Capture the cell that displays the provided text and extract its (x, y) central coordinate. 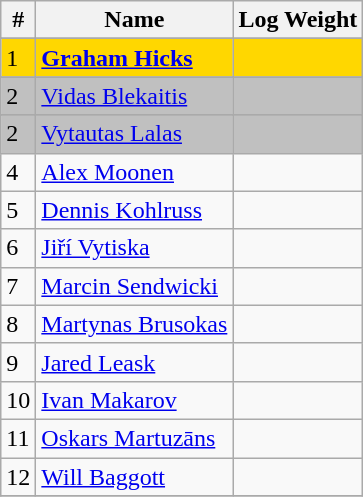
# (18, 20)
Jared Leask (134, 362)
11 (18, 438)
Will Baggott (134, 477)
Vytautas Lalas (134, 134)
10 (18, 400)
Graham Hicks (134, 58)
Marcin Sendwicki (134, 286)
Alex Moonen (134, 172)
1 (18, 58)
12 (18, 477)
Vidas Blekaitis (134, 96)
6 (18, 248)
9 (18, 362)
Oskars Martuzāns (134, 438)
7 (18, 286)
Ivan Makarov (134, 400)
8 (18, 324)
Log Weight (298, 20)
4 (18, 172)
Name (134, 20)
5 (18, 210)
Jiří Vytiska (134, 248)
Dennis Kohlruss (134, 210)
Martynas Brusokas (134, 324)
